Scan for the cell matching the given text and deliver its [X, Y] coordinate at center. 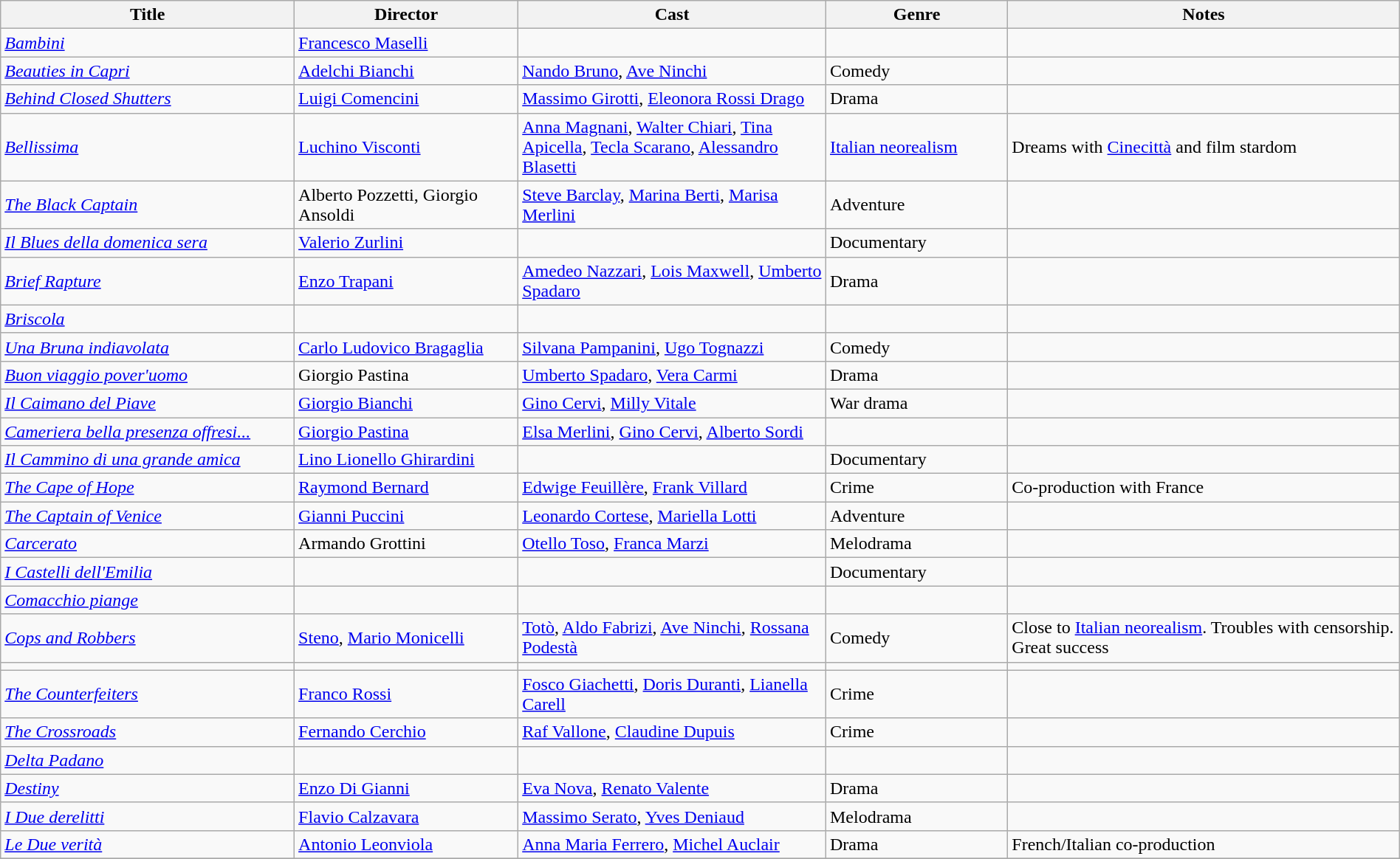
Anna Magnani, Walter Chiari, Tina Apicella, Tecla Scarano, Alessandro Blasetti [672, 147]
Destiny [148, 788]
Enzo Trapani [406, 280]
Co-production with France [1204, 488]
Briscola [148, 319]
Beauties in Capri [148, 71]
Steve Barclay, Marina Berti, Marisa Merlini [672, 205]
Steno, Mario Monicelli [406, 638]
Anna Maria Ferrero, Michel Auclair [672, 844]
Lino Lionello Ghirardini [406, 460]
Otello Toso, Franca Marzi [672, 544]
Buon viaggio pover'uomo [148, 375]
Adelchi Bianchi [406, 71]
The Crossroads [148, 732]
Bambini [148, 43]
Franco Rossi [406, 694]
Il Caimano del Piave [148, 403]
Italian neorealism [916, 147]
Carcerato [148, 544]
Cameriera bella presenza offresi... [148, 432]
Leonardo Cortese, Mariella Lotti [672, 516]
Delta Padano [148, 760]
Amedeo Nazzari, Lois Maxwell, Umberto Spadaro [672, 280]
Le Due verità [148, 844]
Notes [1204, 15]
Totò, Aldo Fabrizi, Ave Ninchi, Rossana Podestà [672, 638]
Umberto Spadaro, Vera Carmi [672, 375]
Comacchio piange [148, 600]
Raymond Bernard [406, 488]
The Counterfeiters [148, 694]
Edwige Feuillère, Frank Villard [672, 488]
War drama [916, 403]
Flavio Calzavara [406, 816]
Antonio Leonviola [406, 844]
Close to Italian neorealism. Troubles with censorship. Great success [1204, 638]
Raf Vallone, Claudine Dupuis [672, 732]
Gianni Puccini [406, 516]
Luigi Comencini [406, 99]
Massimo Serato, Yves Deniaud [672, 816]
Elsa Merlini, Gino Cervi, Alberto Sordi [672, 432]
Valerio Zurlini [406, 243]
Silvana Pampanini, Ugo Tognazzi [672, 347]
Enzo Di Gianni [406, 788]
Il Blues della domenica sera [148, 243]
I Due derelitti [148, 816]
Bellissima [148, 147]
Director [406, 15]
The Captain of Venice [148, 516]
I Castelli dell'Emilia [148, 572]
Fernando Cerchio [406, 732]
Dreams with Cinecittà and film stardom [1204, 147]
Armando Grottini [406, 544]
Genre [916, 15]
Giorgio Bianchi [406, 403]
French/Italian co-production [1204, 844]
Nando Bruno, Ave Ninchi [672, 71]
Carlo Ludovico Bragaglia [406, 347]
Brief Rapture [148, 280]
Francesco Maselli [406, 43]
Fosco Giachetti, Doris Duranti, Lianella Carell [672, 694]
Cops and Robbers [148, 638]
Gino Cervi, Milly Vitale [672, 403]
Behind Closed Shutters [148, 99]
Il Cammino di una grande amica [148, 460]
Cast [672, 15]
Massimo Girotti, Eleonora Rossi Drago [672, 99]
Luchino Visconti [406, 147]
Alberto Pozzetti, Giorgio Ansoldi [406, 205]
Una Bruna indiavolata [148, 347]
The Black Captain [148, 205]
The Cape of Hope [148, 488]
Title [148, 15]
Eva Nova, Renato Valente [672, 788]
